Detect which cell encompasses the target text, then output its (X, Y) center coordinate. 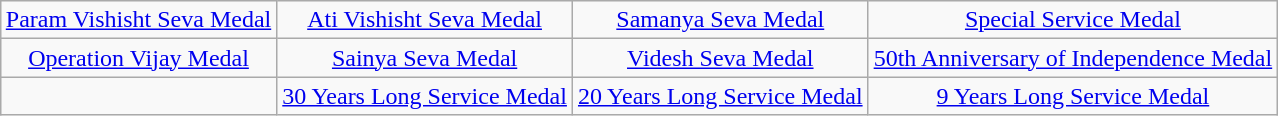
30 Years Long Service Medal (425, 96)
Special Service Medal (1073, 20)
50th Anniversary of Independence Medal (1073, 58)
Ati Vishisht Seva Medal (425, 20)
Param Vishisht Seva Medal (138, 20)
9 Years Long Service Medal (1073, 96)
20 Years Long Service Medal (720, 96)
Videsh Seva Medal (720, 58)
Samanya Seva Medal (720, 20)
Operation Vijay Medal (138, 58)
Sainya Seva Medal (425, 58)
